Output the [X, Y] coordinate of the center of the cell containing the given text.  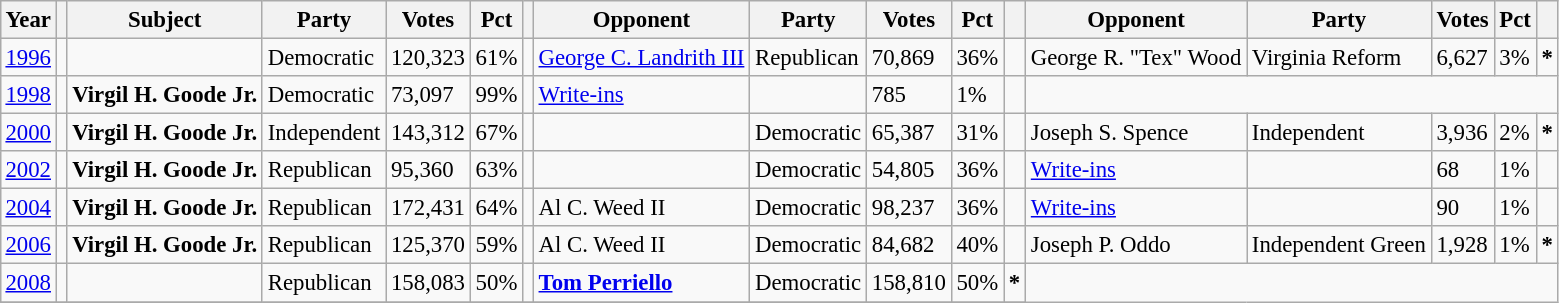
Subject [165, 20]
59% [496, 245]
2% [1515, 133]
73,097 [428, 95]
31% [977, 133]
70,869 [910, 57]
63% [496, 170]
84,682 [910, 245]
65,387 [910, 133]
Independent Green [1340, 245]
2002 [28, 170]
64% [496, 208]
125,370 [428, 245]
98,237 [910, 208]
67% [496, 133]
90 [1462, 208]
120,323 [428, 57]
172,431 [428, 208]
1,928 [1462, 245]
2008 [28, 283]
George C. Landrith III [641, 57]
158,810 [910, 283]
Joseph S. Spence [1136, 133]
40% [977, 245]
Virginia Reform [1340, 57]
2004 [28, 208]
1998 [28, 95]
2006 [28, 245]
Year [28, 20]
143,312 [428, 133]
99% [496, 95]
158,083 [428, 283]
54,805 [910, 170]
1996 [28, 57]
785 [910, 95]
61% [496, 57]
3,936 [1462, 133]
95,360 [428, 170]
6,627 [1462, 57]
Joseph P. Oddo [1136, 245]
Tom Perriello [641, 283]
68 [1462, 170]
3% [1515, 57]
George R. "Tex" Wood [1136, 57]
2000 [28, 133]
